Output the [X, Y] coordinate of the center of the cell containing the given text.  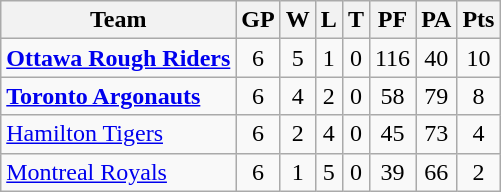
L [328, 20]
10 [478, 58]
79 [436, 96]
Montreal Royals [118, 172]
40 [436, 58]
Pts [478, 20]
PF [392, 20]
PA [436, 20]
116 [392, 58]
T [356, 20]
Hamilton Tigers [118, 134]
45 [392, 134]
Team [118, 20]
66 [436, 172]
73 [436, 134]
Toronto Argonauts [118, 96]
Ottawa Rough Riders [118, 58]
58 [392, 96]
8 [478, 96]
W [298, 20]
GP [258, 20]
39 [392, 172]
